Identify which cell holds the provided text, then report its [x, y] central coordinate. 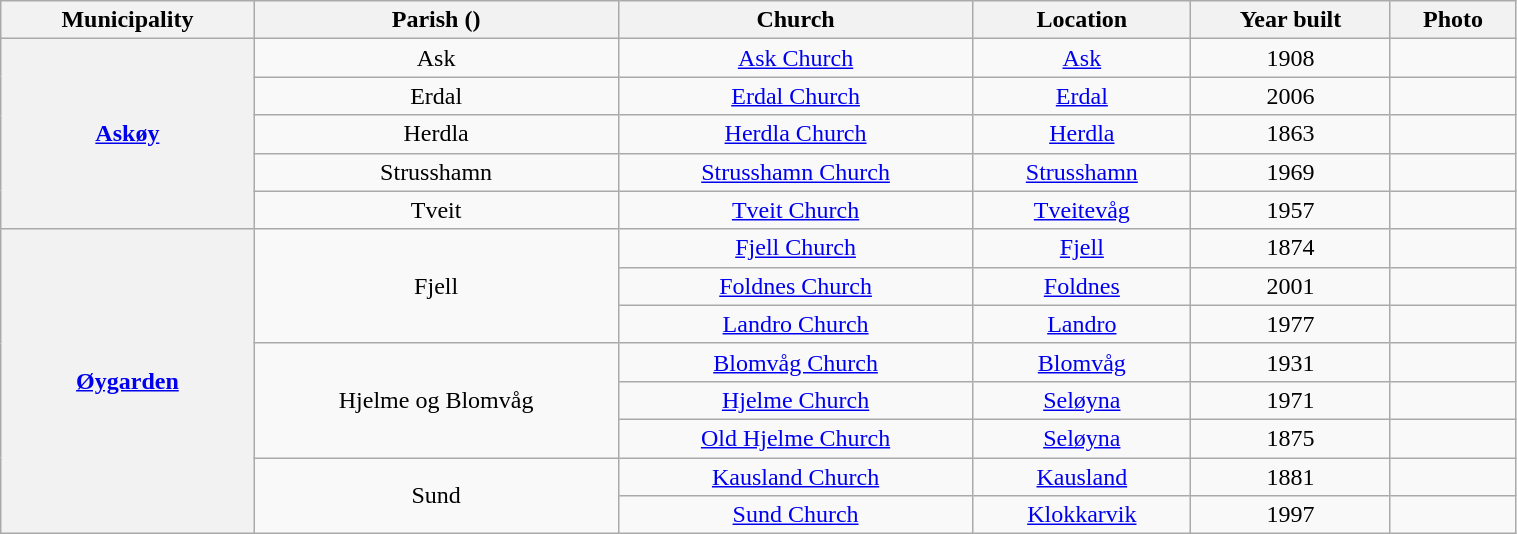
Photo [1453, 20]
Municipality [128, 20]
Ask Church [796, 58]
Parish () [436, 20]
1997 [1290, 515]
Sund Church [796, 515]
1863 [1290, 134]
Year built [1290, 20]
Erdal Church [796, 96]
1908 [1290, 58]
Hjelme Church [796, 400]
Blomvåg Church [796, 362]
2001 [1290, 286]
Landro Church [796, 324]
Tveit Church [796, 210]
Herdla Church [796, 134]
Landro [1082, 324]
Strusshamn Church [796, 172]
Øygarden [128, 381]
1874 [1290, 248]
Location [1082, 20]
1875 [1290, 438]
1969 [1290, 172]
Church [796, 20]
Kausland Church [796, 477]
1971 [1290, 400]
1977 [1290, 324]
Blomvåg [1082, 362]
Klokkarvik [1082, 515]
Kausland [1082, 477]
Tveit [436, 210]
2006 [1290, 96]
1931 [1290, 362]
1881 [1290, 477]
Tveitevåg [1082, 210]
Sund [436, 496]
Foldnes Church [796, 286]
Askøy [128, 134]
Old Hjelme Church [796, 438]
Hjelme og Blomvåg [436, 400]
1957 [1290, 210]
Foldnes [1082, 286]
Fjell Church [796, 248]
